Return (X, Y) of the center of cell containing provided text 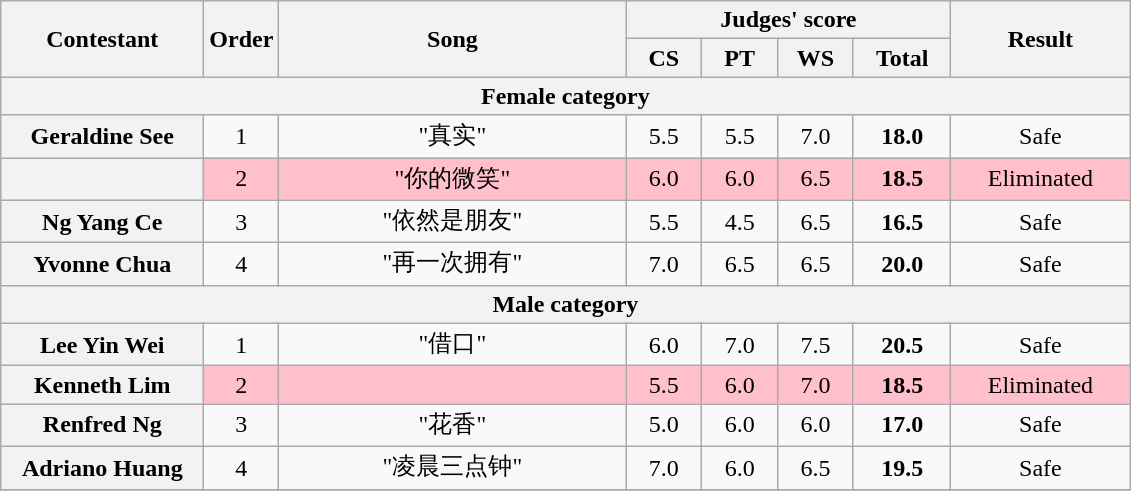
CS (664, 58)
20.0 (902, 264)
Male category (566, 304)
Song (452, 39)
Adriano Huang (102, 468)
Renfred Ng (102, 426)
Female category (566, 96)
4.5 (740, 222)
"借口" (452, 344)
"花香" (452, 426)
5.0 (664, 426)
PT (740, 58)
Result (1040, 39)
18.0 (902, 136)
"再一次拥有" (452, 264)
20.5 (902, 344)
Order (242, 39)
"你的微笑" (452, 180)
Geraldine See (102, 136)
17.0 (902, 426)
Kenneth Lim (102, 385)
"凌晨三点钟" (452, 468)
Lee Yin Wei (102, 344)
Contestant (102, 39)
Ng Yang Ce (102, 222)
Judges' score (788, 20)
19.5 (902, 468)
"真实" (452, 136)
16.5 (902, 222)
7.5 (816, 344)
Yvonne Chua (102, 264)
"依然是朋友" (452, 222)
Total (902, 58)
WS (816, 58)
